For the text-containing cell, return its midpoint in (X, Y) coordinate format. 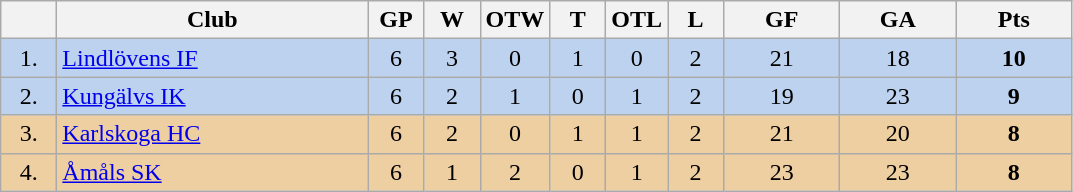
Karlskoga HC (212, 134)
W (452, 20)
OTL (637, 20)
4. (29, 172)
GA (898, 20)
Club (212, 20)
10 (1014, 58)
L (696, 20)
1. (29, 58)
9 (1014, 96)
19 (782, 96)
Lindlövens IF (212, 58)
3 (452, 58)
3. (29, 134)
Pts (1014, 20)
18 (898, 58)
Kungälvs IK (212, 96)
GF (782, 20)
2. (29, 96)
GP (396, 20)
Åmåls SK (212, 172)
T (578, 20)
20 (898, 134)
OTW (515, 20)
